Determine the (X, Y) coordinate at the center of the cell enclosing the given text.  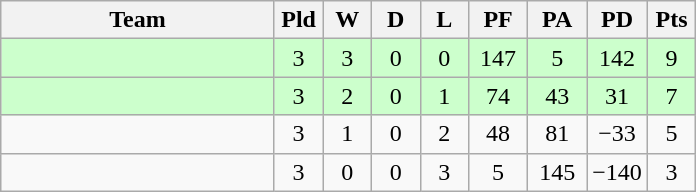
Team (138, 20)
74 (498, 96)
142 (618, 58)
L (444, 20)
81 (558, 134)
PD (618, 20)
147 (498, 58)
145 (558, 172)
Pld (298, 20)
7 (672, 96)
−33 (618, 134)
−140 (618, 172)
W (348, 20)
PA (558, 20)
48 (498, 134)
31 (618, 96)
43 (558, 96)
Pts (672, 20)
9 (672, 58)
PF (498, 20)
D (396, 20)
